Return the [x, y] coordinate for the center point of the cell that contains the specified text.  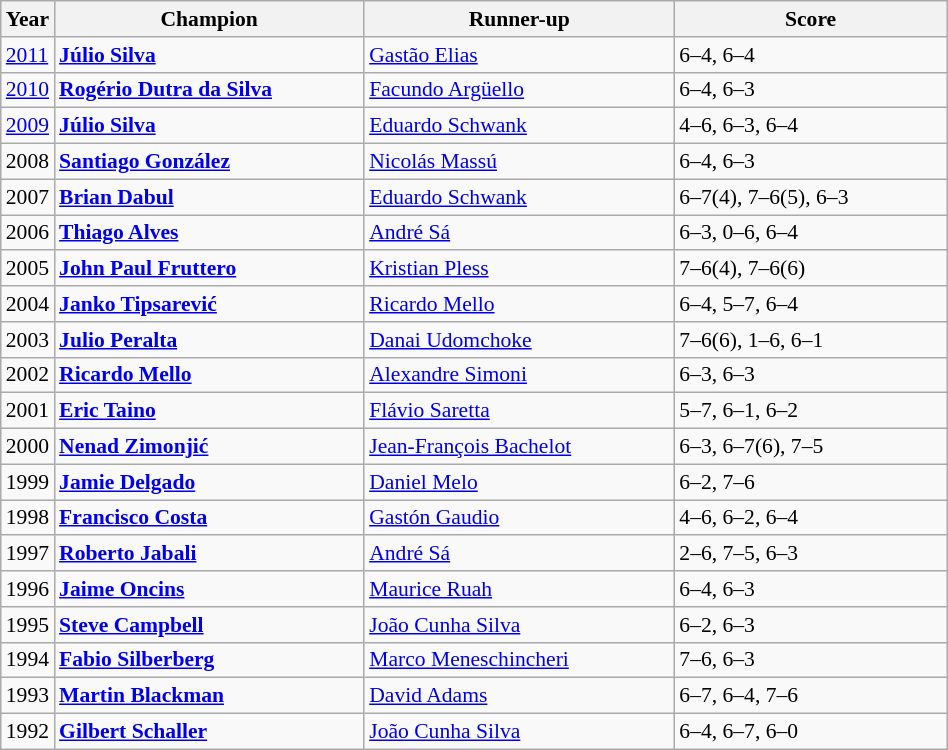
5–7, 6–1, 6–2 [810, 411]
2003 [28, 340]
2005 [28, 269]
6–3, 6–7(6), 7–5 [810, 447]
John Paul Fruttero [209, 269]
Flávio Saretta [519, 411]
Nicolás Massú [519, 162]
Danai Udomchoke [519, 340]
Daniel Melo [519, 482]
Runner-up [519, 19]
Year [28, 19]
6–7(4), 7–6(5), 6–3 [810, 197]
Julio Peralta [209, 340]
6–7, 6–4, 7–6 [810, 696]
2011 [28, 55]
Jamie Delgado [209, 482]
7–6(4), 7–6(6) [810, 269]
Nenad Zimonjić [209, 447]
Alexandre Simoni [519, 375]
1998 [28, 518]
Score [810, 19]
Rogério Dutra da Silva [209, 90]
Jaime Oncins [209, 589]
1997 [28, 554]
Francisco Costa [209, 518]
David Adams [519, 696]
Marco Meneschincheri [519, 660]
2006 [28, 233]
2004 [28, 304]
1995 [28, 625]
6–4, 5–7, 6–4 [810, 304]
Janko Tipsarević [209, 304]
7–6, 6–3 [810, 660]
2000 [28, 447]
2007 [28, 197]
2009 [28, 126]
Brian Dabul [209, 197]
2010 [28, 90]
1999 [28, 482]
Gastão Elias [519, 55]
Jean-François Bachelot [519, 447]
6–3, 6–3 [810, 375]
7–6(6), 1–6, 6–1 [810, 340]
1994 [28, 660]
Fabio Silberberg [209, 660]
6–2, 6–3 [810, 625]
6–2, 7–6 [810, 482]
Roberto Jabali [209, 554]
Champion [209, 19]
4–6, 6–2, 6–4 [810, 518]
4–6, 6–3, 6–4 [810, 126]
Kristian Pless [519, 269]
Steve Campbell [209, 625]
Facundo Argüello [519, 90]
Eric Taino [209, 411]
Martin Blackman [209, 696]
2001 [28, 411]
Santiago González [209, 162]
1996 [28, 589]
2–6, 7–5, 6–3 [810, 554]
Gilbert Schaller [209, 732]
2008 [28, 162]
2002 [28, 375]
Thiago Alves [209, 233]
6–4, 6–7, 6–0 [810, 732]
Gastón Gaudio [519, 518]
Maurice Ruah [519, 589]
1992 [28, 732]
1993 [28, 696]
6–3, 0–6, 6–4 [810, 233]
6–4, 6–4 [810, 55]
